For the text-containing cell, return its midpoint in (X, Y) coordinate format. 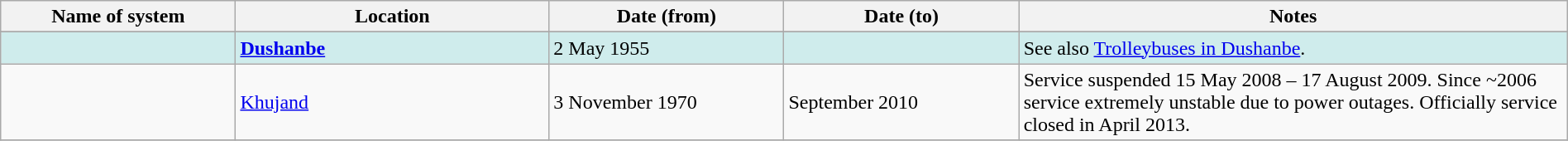
Date (from) (667, 17)
Location (392, 17)
Dushanbe (392, 48)
Date (to) (901, 17)
See also Trolleybuses in Dushanbe. (1293, 48)
September 2010 (901, 102)
Service suspended 15 May 2008 – 17 August 2009. Since ~2006 service extremely unstable due to power outages. Officially service closed in April 2013. (1293, 102)
Notes (1293, 17)
3 November 1970 (667, 102)
Khujand (392, 102)
Name of system (118, 17)
2 May 1955 (667, 48)
